Capture the cell that displays the provided text and extract its (x, y) central coordinate. 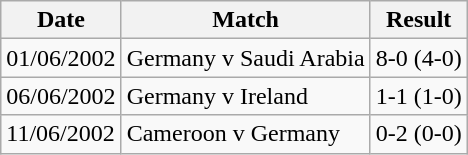
01/06/2002 (61, 58)
Cameroon v Germany (246, 134)
11/06/2002 (61, 134)
Result (418, 20)
06/06/2002 (61, 96)
Date (61, 20)
8-0 (4-0) (418, 58)
1-1 (1-0) (418, 96)
Germany v Ireland (246, 96)
0-2 (0-0) (418, 134)
Germany v Saudi Arabia (246, 58)
Match (246, 20)
